Return the (X, Y) coordinate for the center point of the cell that contains the specified text.  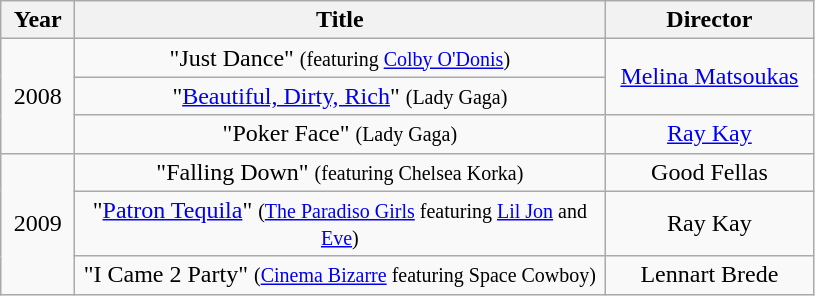
"Patron Tequila" (The Paradiso Girls featuring Lil Jon and Eve) (340, 224)
"Just Dance" (featuring Colby O'Donis) (340, 58)
Melina Matsoukas (710, 77)
Director (710, 20)
2009 (38, 224)
"Poker Face" (Lady Gaga) (340, 134)
Year (38, 20)
"Falling Down" (featuring Chelsea Korka) (340, 172)
Title (340, 20)
Lennart Brede (710, 275)
"Beautiful, Dirty, Rich" (Lady Gaga) (340, 96)
Good Fellas (710, 172)
"I Came 2 Party" (Cinema Bizarre featuring Space Cowboy) (340, 275)
2008 (38, 96)
